Extract the [x, y] coordinate from the center of the cell holding the provided text.  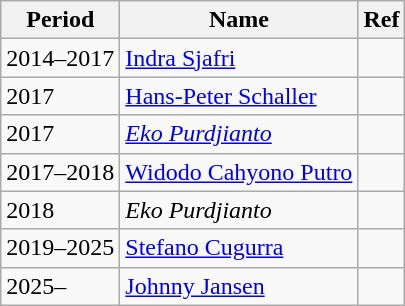
Widodo Cahyono Putro [239, 172]
2014–2017 [60, 58]
Name [239, 20]
Hans-Peter Schaller [239, 96]
2018 [60, 210]
Stefano Cugurra [239, 248]
2019–2025 [60, 248]
Period [60, 20]
2017–2018 [60, 172]
Ref [382, 20]
Indra Sjafri [239, 58]
2025– [60, 286]
Johnny Jansen [239, 286]
